Return the [X, Y] coordinate for the center point of the cell that contains the specified text.  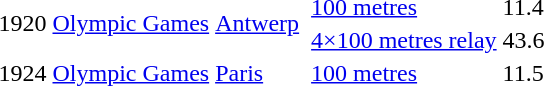
4×100 metres relay [404, 40]
